Identify which cell holds the provided text, then report its (x, y) central coordinate. 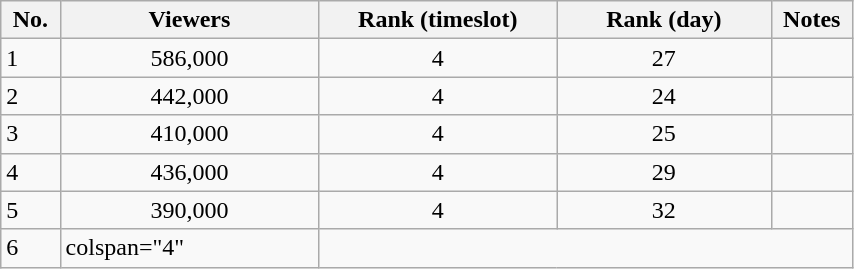
32 (664, 210)
586,000 (190, 58)
2 (30, 96)
Viewers (190, 20)
29 (664, 172)
24 (664, 96)
436,000 (190, 172)
6 (30, 248)
390,000 (190, 210)
442,000 (190, 96)
No. (30, 20)
Rank (day) (664, 20)
410,000 (190, 134)
27 (664, 58)
3 (30, 134)
Rank (timeslot) (438, 20)
colspan="4" (190, 248)
5 (30, 210)
1 (30, 58)
25 (664, 134)
Notes (812, 20)
